Identify which cell holds the provided text, then report its [X, Y] central coordinate. 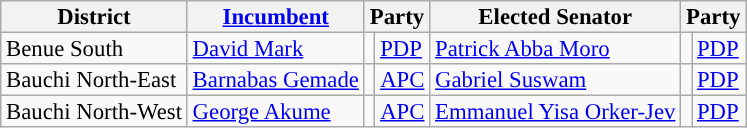
Patrick Abba Moro [556, 49]
Elected Senator [556, 17]
Benue South [94, 49]
Incumbent [276, 17]
Barnabas Gemade [276, 80]
District [94, 17]
Emmanuel Yisa Orker-Jev [556, 112]
Bauchi North-West [94, 112]
Gabriel Suswam [556, 80]
George Akume [276, 112]
Bauchi North-East [94, 80]
David Mark [276, 49]
